Provide the (X, Y) coordinate of the cell's center where the given text is located.  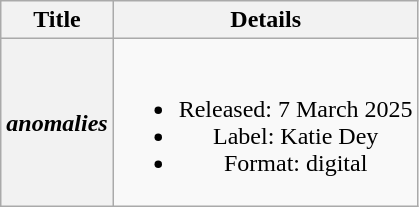
Released: 7 March 2025Label: Katie DeyFormat: digital (266, 122)
Title (57, 20)
Details (266, 20)
anomalies (57, 122)
